Determine the (X, Y) coordinate at the center of the cell enclosing the given text.  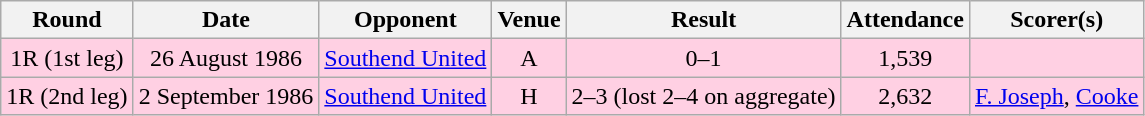
2–3 (lost 2–4 on aggregate) (704, 96)
0–1 (704, 58)
F. Joseph, Cooke (1056, 96)
Date (226, 20)
2,632 (905, 96)
Opponent (406, 20)
H (529, 96)
1,539 (905, 58)
Scorer(s) (1056, 20)
1R (2nd leg) (67, 96)
1R (1st leg) (67, 58)
Round (67, 20)
2 September 1986 (226, 96)
Result (704, 20)
Attendance (905, 20)
Venue (529, 20)
26 August 1986 (226, 58)
A (529, 58)
